Return [X, Y] of the center of cell containing provided text 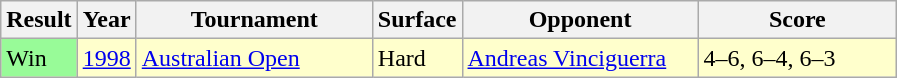
Score [798, 20]
1998 [106, 58]
Australian Open [254, 58]
Opponent [580, 20]
Win [39, 58]
Surface [417, 20]
4–6, 6–4, 6–3 [798, 58]
Hard [417, 58]
Year [106, 20]
Tournament [254, 20]
Result [39, 20]
Andreas Vinciguerra [580, 58]
